For the text-containing cell, return its midpoint in (X, Y) coordinate format. 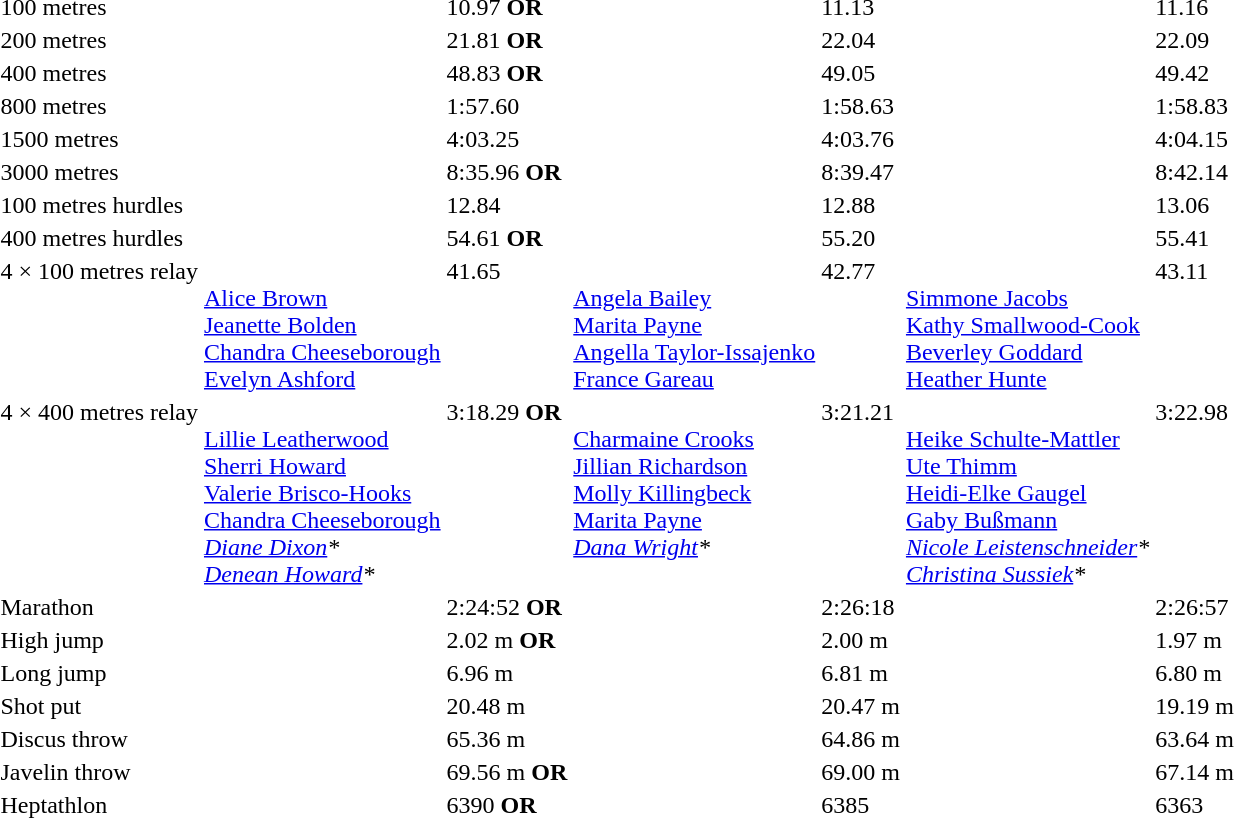
4:03.25 (507, 139)
8:35.96 OR (507, 172)
49.05 (861, 73)
21.81 OR (507, 40)
3:18.29 OR (507, 493)
41.65 (507, 325)
42.77 (861, 325)
64.86 m (861, 739)
1:58.63 (861, 106)
Lillie LeatherwoodSherri HowardValerie Brisco-HooksChandra CheeseboroughDiane Dixon*Denean Howard* (322, 493)
2:24:52 OR (507, 607)
2:26:18 (861, 607)
69.00 m (861, 772)
12.84 (507, 205)
54.61 OR (507, 238)
2.02 m OR (507, 640)
12.88 (861, 205)
2.00 m (861, 640)
3:21.21 (861, 493)
65.36 m (507, 739)
22.04 (861, 40)
6.81 m (861, 673)
6.96 m (507, 673)
1:57.60 (507, 106)
Alice BrownJeanette BoldenChandra CheeseboroughEvelyn Ashford (322, 325)
Simmone JacobsKathy Smallwood-CookBeverley GoddardHeather Hunte (1027, 325)
Charmaine CrooksJillian RichardsonMolly KillingbeckMarita PayneDana Wright* (694, 493)
8:39.47 (861, 172)
48.83 OR (507, 73)
4:03.76 (861, 139)
Angela BaileyMarita PayneAngella Taylor-IssajenkoFrance Gareau (694, 325)
20.47 m (861, 706)
Heike Schulte-MattlerUte ThimmHeidi-Elke GaugelGaby BußmannNicole Leistenschneider*Christina Sussiek* (1027, 493)
55.20 (861, 238)
69.56 m OR (507, 772)
20.48 m (507, 706)
